Capture the cell that displays the provided text and extract its [X, Y] central coordinate. 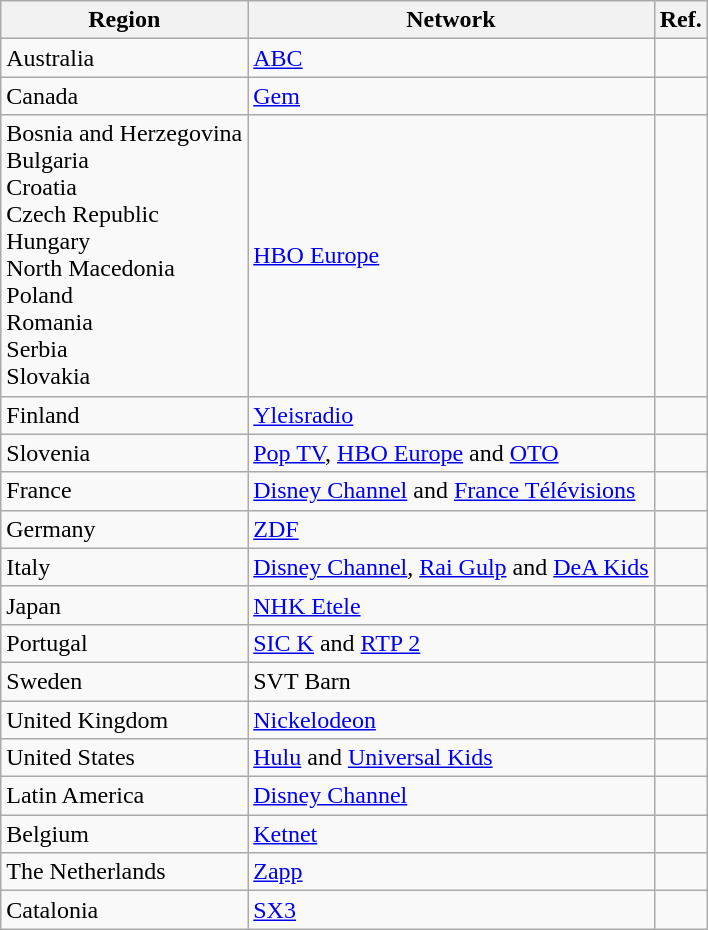
Network [451, 20]
Gem [451, 96]
Yleisradio [451, 415]
Disney Channel, Rai Gulp and DeA Kids [451, 567]
NHK Etele [451, 605]
SVT Barn [451, 681]
Portugal [124, 643]
Bosnia and HerzegovinaBulgariaCroatiaCzech RepublicHungaryNorth MacedoniaPolandRomaniaSerbiaSlovakia [124, 256]
HBO Europe [451, 256]
Slovenia [124, 453]
United States [124, 758]
SX3 [451, 910]
Canada [124, 96]
Hulu and Universal Kids [451, 758]
Catalonia [124, 910]
SIC K and RTP 2 [451, 643]
Belgium [124, 834]
Region [124, 20]
Disney Channel and France Télévisions [451, 491]
Finland [124, 415]
United Kingdom [124, 719]
France [124, 491]
Ref. [680, 20]
Australia [124, 58]
ABC [451, 58]
Ketnet [451, 834]
Disney Channel [451, 796]
Zapp [451, 872]
Italy [124, 567]
Pop TV, HBO Europe and OTO [451, 453]
Germany [124, 529]
Nickelodeon [451, 719]
Sweden [124, 681]
The Netherlands [124, 872]
Japan [124, 605]
Latin America [124, 796]
ZDF [451, 529]
